For the text-containing cell, return its midpoint in [X, Y] coordinate format. 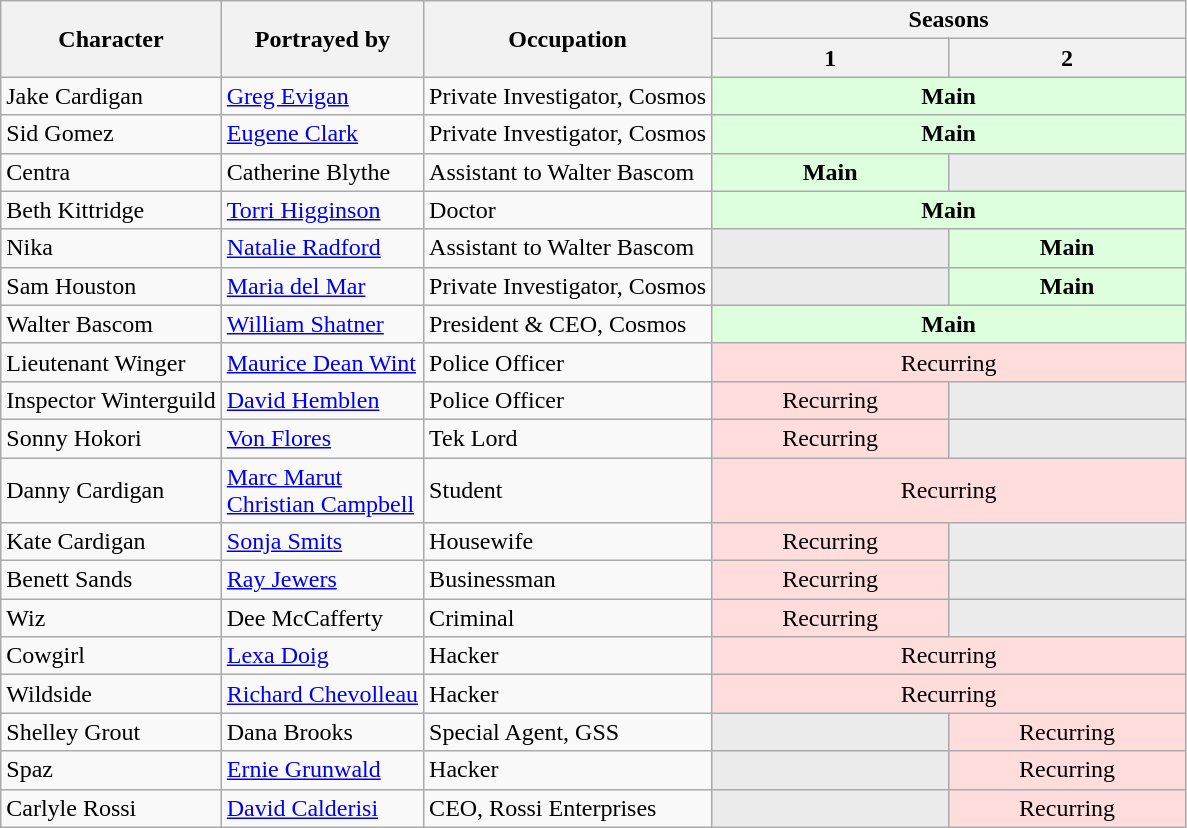
Seasons [949, 20]
Kate Cardigan [111, 542]
Sid Gomez [111, 134]
William Shatner [322, 324]
Character [111, 39]
Eugene Clark [322, 134]
Centra [111, 172]
Occupation [568, 39]
Nika [111, 248]
Dana Brooks [322, 732]
President & CEO, Cosmos [568, 324]
Sonny Hokori [111, 438]
Beth Kittridge [111, 210]
Wildside [111, 694]
Ray Jewers [322, 580]
Criminal [568, 618]
Maurice Dean Wint [322, 362]
Inspector Winterguild [111, 400]
David Calderisi [322, 808]
Spaz [111, 770]
Richard Chevolleau [322, 694]
Shelley Grout [111, 732]
Dee McCafferty [322, 618]
Lieutenant Winger [111, 362]
Natalie Radford [322, 248]
Greg Evigan [322, 96]
Marc MarutChristian Campbell [322, 490]
Doctor [568, 210]
David Hemblen [322, 400]
Housewife [568, 542]
Jake Cardigan [111, 96]
Sam Houston [111, 286]
Special Agent, GSS [568, 732]
Portrayed by [322, 39]
Student [568, 490]
Sonja Smits [322, 542]
Lexa Doig [322, 656]
Wiz [111, 618]
Catherine Blythe [322, 172]
Cowgirl [111, 656]
2 [1068, 58]
Walter Bascom [111, 324]
Danny Cardigan [111, 490]
Tek Lord [568, 438]
1 [830, 58]
Carlyle Rossi [111, 808]
Von Flores [322, 438]
Torri Higginson [322, 210]
Ernie Grunwald [322, 770]
Benett Sands [111, 580]
CEO, Rossi Enterprises [568, 808]
Maria del Mar [322, 286]
Businessman [568, 580]
